Capture the cell that displays the provided text and extract its [x, y] central coordinate. 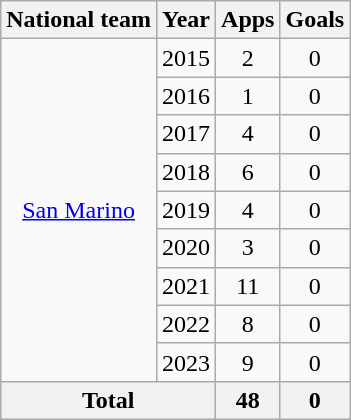
3 [248, 248]
2017 [186, 134]
1 [248, 96]
8 [248, 324]
National team [79, 20]
2020 [186, 248]
2022 [186, 324]
Total [108, 400]
2018 [186, 172]
Year [186, 20]
11 [248, 286]
2021 [186, 286]
6 [248, 172]
Goals [315, 20]
9 [248, 362]
2019 [186, 210]
2 [248, 58]
Apps [248, 20]
2015 [186, 58]
San Marino [79, 210]
2023 [186, 362]
48 [248, 400]
2016 [186, 96]
